Search for the cell housing the specified text and yield its (X, Y) center coordinate. 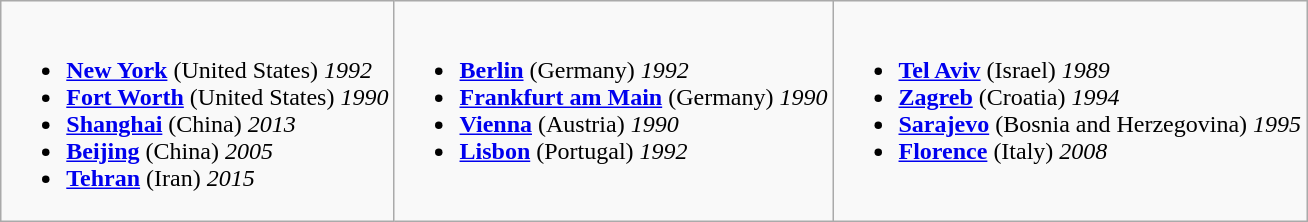
Berlin (Germany) 1992Frankfurt am Main (Germany) 1990Vienna (Austria) 1990Lisbon (Portugal) 1992 (614, 112)
New York (United States) 1992Fort Worth (United States) 1990Shanghai (China) 2013Beijing (China) 2005Tehran (Iran) 2015 (198, 112)
Tel Aviv (Israel) 1989Zagreb (Croatia) 1994Sarajevo (Bosnia and Herzegovina) 1995Florence (Italy) 2008 (1070, 112)
